For the text-containing cell, return its midpoint in (X, Y) coordinate format. 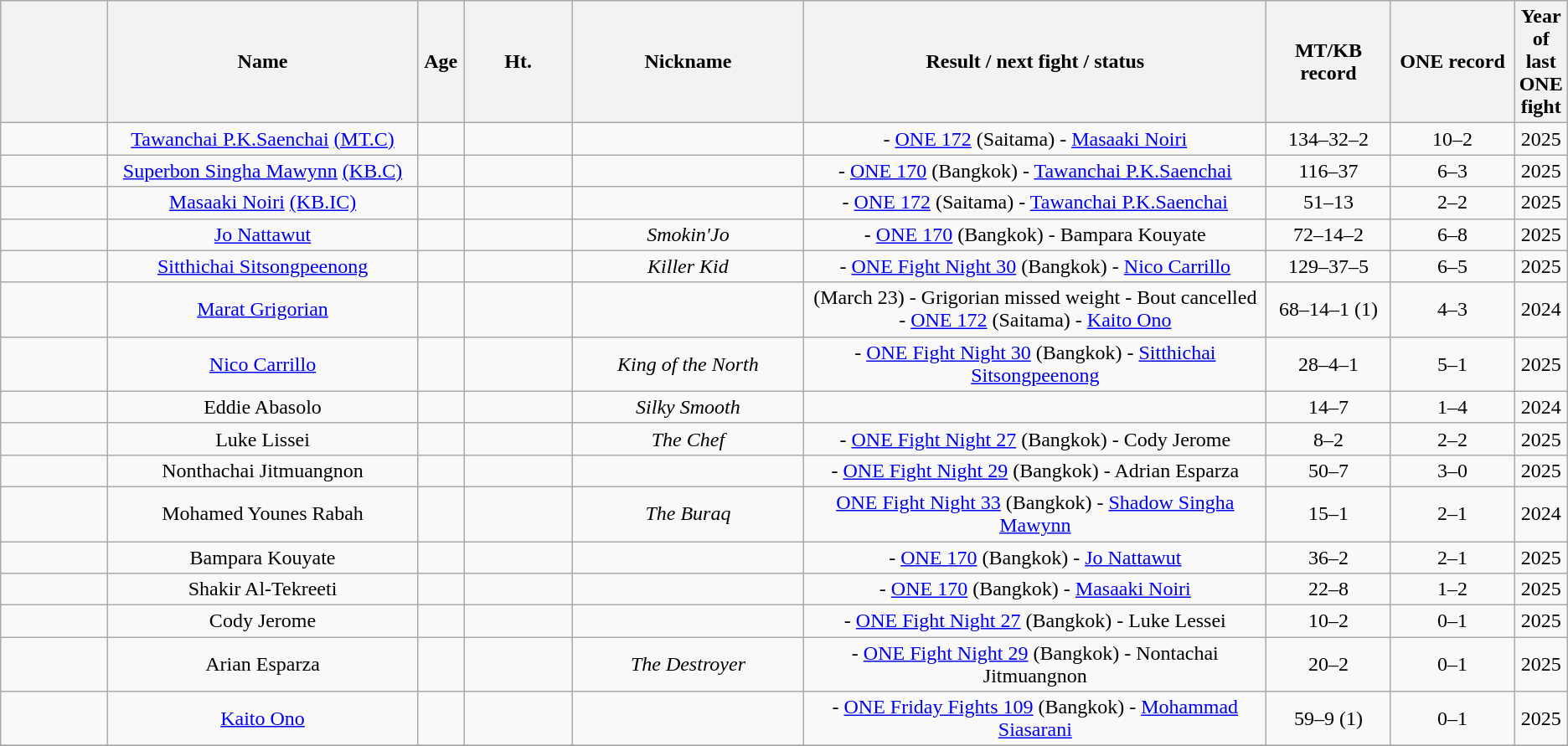
50–7 (1328, 471)
134–32–2 (1328, 139)
The Chef (689, 439)
Silky Smooth (689, 407)
20–2 (1328, 665)
MT/KB record (1328, 62)
1–4 (1452, 407)
4–3 (1452, 310)
Ht. (518, 62)
Masaaki Noiri (KB.IC) (263, 203)
- ONE Fight Night 27 (Bangkok) - Luke Lessei (1035, 621)
116–37 (1328, 171)
68–14–1 (1) (1328, 310)
Killer Kid (689, 266)
Smokin'Jo (689, 234)
28–4–1 (1328, 363)
Tawanchai P.K.Saenchai (MT.C) (263, 139)
Name (263, 62)
Shakir Al-Tekreeti (263, 589)
Bampara Kouyate (263, 557)
3–0 (1452, 471)
Cody Jerome (263, 621)
6–3 (1452, 171)
129–37–5 (1328, 266)
(March 23) - Grigorian missed weight - Bout cancelled - ONE 172 (Saitama) - Kaito Ono (1035, 310)
Kaito Ono (263, 718)
ONE record (1452, 62)
8–2 (1328, 439)
51–13 (1328, 203)
- ONE 170 (Bangkok) - Tawanchai P.K.Saenchai (1035, 171)
- ONE Fight Night 27 (Bangkok) - Cody Jerome (1035, 439)
The Destroyer (689, 665)
The Buraq (689, 514)
Nico Carrillo (263, 363)
- ONE Fight Night 29 (Bangkok) - Adrian Esparza (1035, 471)
Result / next fight / status (1035, 62)
- ONE Fight Night 30 (Bangkok) - Nico Carrillo (1035, 266)
5–1 (1452, 363)
14–7 (1328, 407)
Luke Lissei (263, 439)
36–2 (1328, 557)
Mohamed Younes Rabah (263, 514)
- ONE Fight Night 29 (Bangkok) - Nontachai Jitmuangnon (1035, 665)
- ONE 172 (Saitama) - Tawanchai P.K.Saenchai (1035, 203)
1–2 (1452, 589)
15–1 (1328, 514)
Arian Esparza (263, 665)
- ONE Friday Fights 109 (Bangkok) - Mohammad Siasarani (1035, 718)
ONE Fight Night 33 (Bangkok) - Shadow Singha Mawynn (1035, 514)
72–14–2 (1328, 234)
59–9 (1) (1328, 718)
6–8 (1452, 234)
Nonthachai Jitmuangnon (263, 471)
Year of last ONE fight (1541, 62)
Jo Nattawut (263, 234)
Sitthichai Sitsongpeenong (263, 266)
22–8 (1328, 589)
6–5 (1452, 266)
Nickname (689, 62)
King of the North (689, 363)
- ONE 172 (Saitama) - Masaaki Noiri (1035, 139)
Age (441, 62)
Superbon Singha Mawynn (KB.C) (263, 171)
- ONE 170 (Bangkok) - Bampara Kouyate (1035, 234)
- ONE Fight Night 30 (Bangkok) - Sitthichai Sitsongpeenong (1035, 363)
Marat Grigorian (263, 310)
- ONE 170 (Bangkok) - Jo Nattawut (1035, 557)
Eddie Abasolo (263, 407)
- ONE 170 (Bangkok) - Masaaki Noiri (1035, 589)
